Determine the (x, y) coordinate at the center of the cell enclosing the given text.  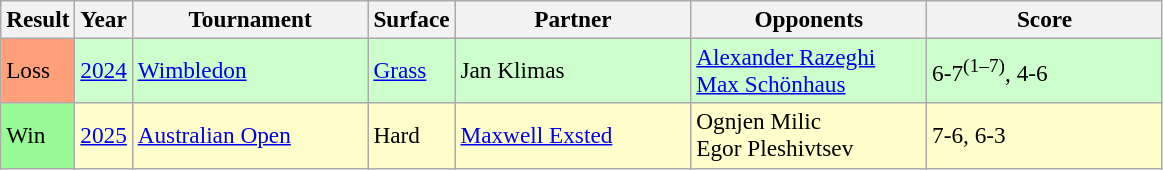
Year (104, 19)
Hard (412, 136)
Grass (412, 70)
6-7(1–7), 4-6 (1045, 70)
Ognjen Milic Egor Pleshivtsev (809, 136)
Alexander Razeghi Max Schönhaus (809, 70)
Tournament (250, 19)
Jan Klimas (573, 70)
Surface (412, 19)
Australian Open (250, 136)
Win (38, 136)
Maxwell Exsted (573, 136)
Score (1045, 19)
Wimbledon (250, 70)
Result (38, 19)
2024 (104, 70)
Partner (573, 19)
2025 (104, 136)
Opponents (809, 19)
Loss (38, 70)
7-6, 6-3 (1045, 136)
